Output the (x, y) coordinate of the center of the cell containing the given text.  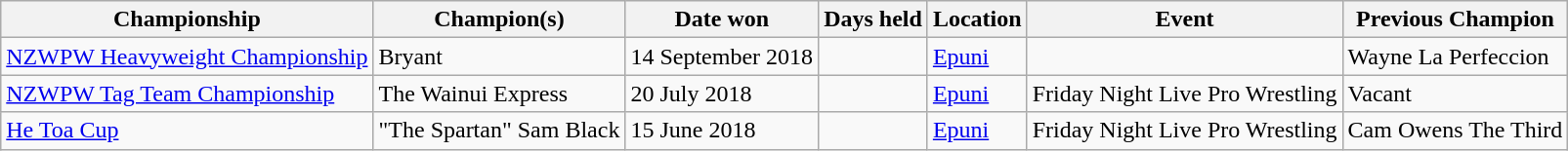
20 July 2018 (722, 94)
"The Spartan" Sam Black (499, 131)
NZWPW Heavyweight Championship (188, 57)
Previous Champion (1456, 19)
Cam Owens The Third (1456, 131)
Championship (188, 19)
NZWPW Tag Team Championship (188, 94)
Vacant (1456, 94)
Event (1184, 19)
Date won (722, 19)
Location (977, 19)
The Wainui Express (499, 94)
He Toa Cup (188, 131)
15 June 2018 (722, 131)
Bryant (499, 57)
14 September 2018 (722, 57)
Days held (873, 19)
Wayne La Perfeccion (1456, 57)
Champion(s) (499, 19)
